Identify which cell holds the provided text, then report its [X, Y] central coordinate. 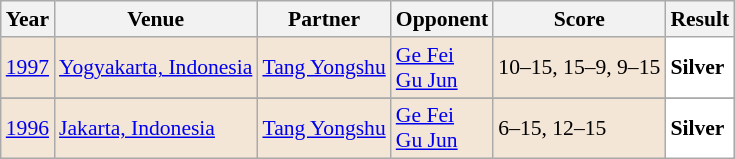
Year [28, 19]
Partner [324, 19]
1996 [28, 128]
Yogyakarta, Indonesia [156, 68]
Result [700, 19]
Jakarta, Indonesia [156, 128]
10–15, 15–9, 9–15 [579, 68]
1997 [28, 68]
6–15, 12–15 [579, 128]
Opponent [442, 19]
Score [579, 19]
Venue [156, 19]
